Determine the [X, Y] coordinate at the center of the cell enclosing the given text.  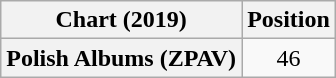
Polish Albums (ZPAV) [122, 58]
Position [289, 20]
Chart (2019) [122, 20]
46 [289, 58]
